From the cell containing the given text, extract its center point as [X, Y] coordinate. 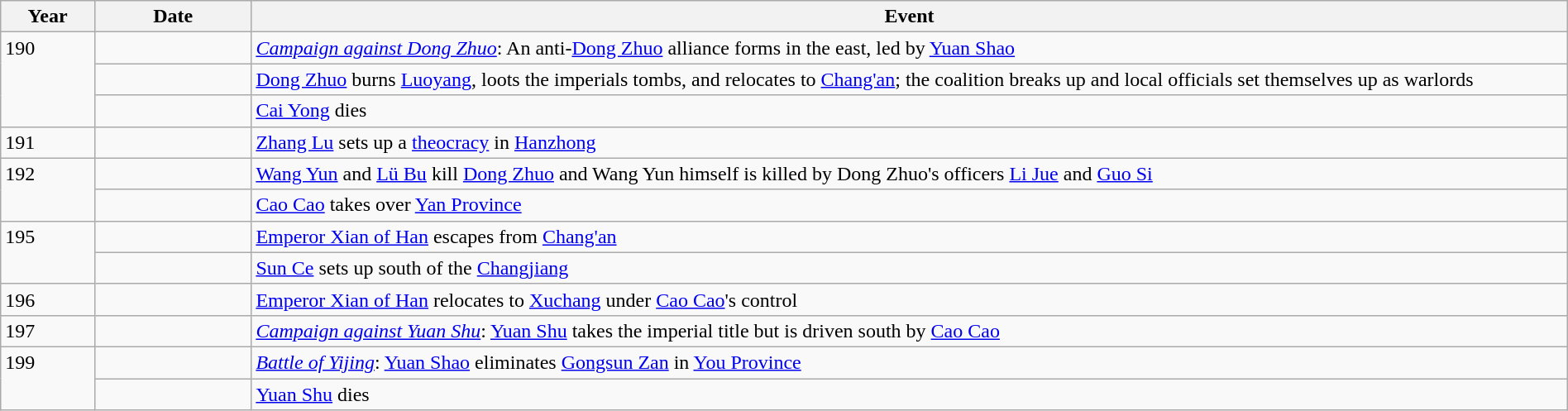
Campaign against Yuan Shu: Yuan Shu takes the imperial title but is driven south by Cao Cao [910, 331]
199 [48, 378]
Yuan Shu dies [910, 394]
Year [48, 17]
195 [48, 252]
Campaign against Dong Zhuo: An anti-Dong Zhuo alliance forms in the east, led by Yuan Shao [910, 48]
Emperor Xian of Han escapes from Chang'an [910, 237]
Event [910, 17]
197 [48, 331]
Sun Ce sets up south of the Changjiang [910, 268]
Cao Cao takes over Yan Province [910, 205]
191 [48, 142]
Wang Yun and Lü Bu kill Dong Zhuo and Wang Yun himself is killed by Dong Zhuo's officers Li Jue and Guo Si [910, 174]
Battle of Yijing: Yuan Shao eliminates Gongsun Zan in You Province [910, 362]
Emperor Xian of Han relocates to Xuchang under Cao Cao's control [910, 299]
196 [48, 299]
Date [172, 17]
Zhang Lu sets up a theocracy in Hanzhong [910, 142]
192 [48, 189]
190 [48, 79]
Cai Yong dies [910, 111]
